Extract the (X, Y) coordinate from the center of the cell holding the provided text.  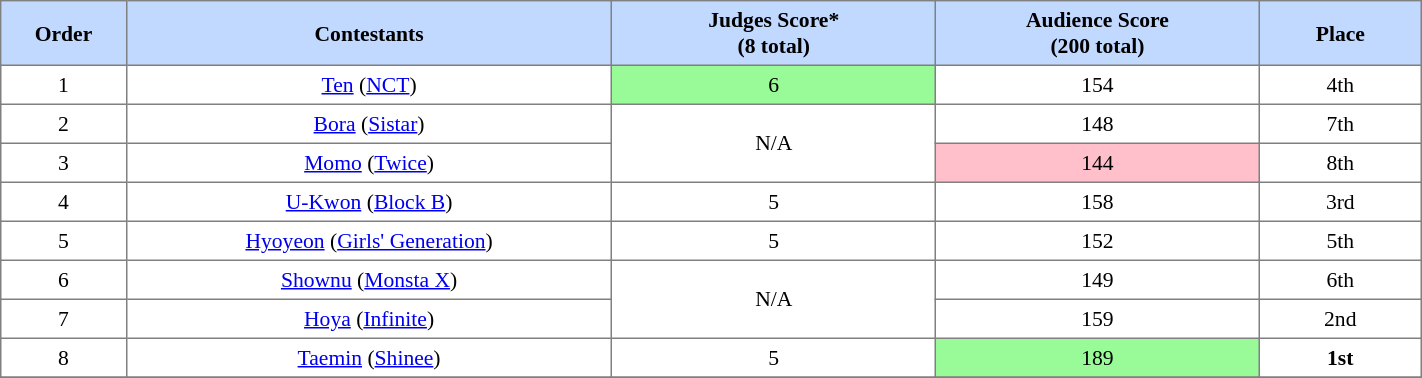
8th (1340, 162)
Hoya (Infinite) (369, 318)
2nd (1340, 318)
5th (1340, 240)
1st (1340, 358)
Hyoyeon (Girls' Generation) (369, 240)
U-Kwon (Block B) (369, 202)
4th (1340, 84)
Bora (Sistar) (369, 124)
Audience Score(200 total) (1098, 33)
149 (1098, 280)
Shownu (Monsta X) (369, 280)
Ten (NCT) (369, 84)
159 (1098, 318)
3rd (1340, 202)
Contestants (369, 33)
Place (1340, 33)
1 (64, 84)
7 (64, 318)
2 (64, 124)
152 (1098, 240)
148 (1098, 124)
4 (64, 202)
158 (1098, 202)
8 (64, 358)
Momo (Twice) (369, 162)
7th (1340, 124)
144 (1098, 162)
3 (64, 162)
Judges Score*(8 total) (774, 33)
154 (1098, 84)
Order (64, 33)
6th (1340, 280)
Taemin (Shinee) (369, 358)
189 (1098, 358)
